Extract the (x, y) coordinate from the center of the cell holding the provided text.  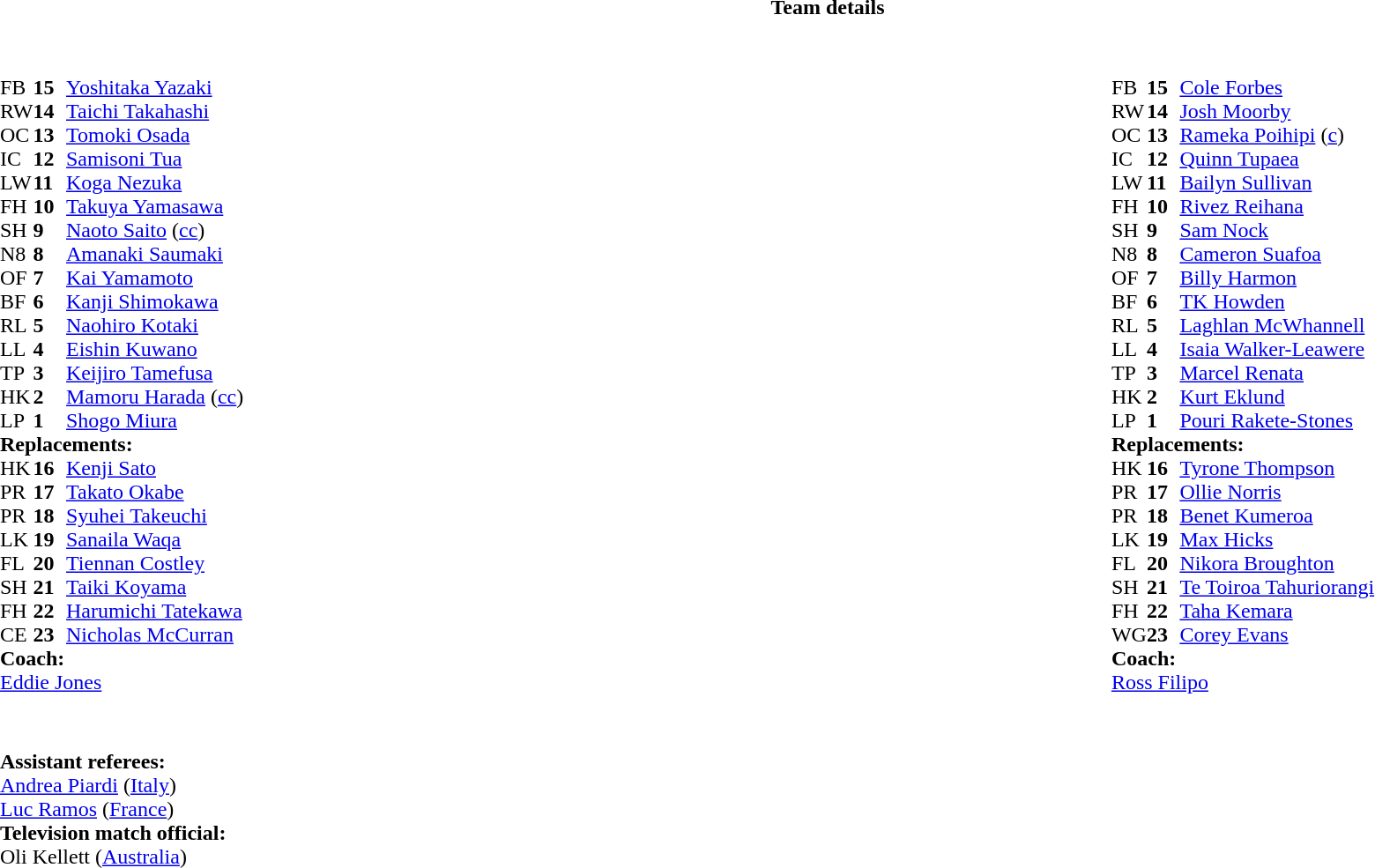
Rameka Poihipi (c) (1276, 136)
Kanji Shimokawa (155, 301)
Eishin Kuwano (155, 349)
Taichi Takahashi (155, 111)
Te Toiroa Tahuriorangi (1276, 587)
Takuya Yamasawa (155, 206)
Quinn Tupaea (1276, 159)
Yoshitaka Yazaki (155, 88)
Tyrone Thompson (1276, 469)
Mamoru Harada (cc) (155, 397)
Rivez Reihana (1276, 206)
Taiki Koyama (155, 587)
Ollie Norris (1276, 492)
Amanaki Saumaki (155, 254)
Nikora Broughton (1276, 564)
Syuhei Takeuchi (155, 516)
Max Hicks (1276, 539)
Pouri Rakete-Stones (1276, 421)
Naoto Saito (cc) (155, 231)
TK Howden (1276, 301)
Isaia Walker-Leawere (1276, 349)
Sam Nock (1276, 231)
Billy Harmon (1276, 278)
Tomoki Osada (155, 136)
Sanaila Waqa (155, 539)
Tiennan Costley (155, 564)
Keijiro Tamefusa (155, 374)
Kenji Sato (155, 469)
Koga Nezuka (155, 183)
Corey Evans (1276, 634)
Benet Kumeroa (1276, 516)
Josh Moorby (1276, 111)
Shogo Miura (155, 421)
Bailyn Sullivan (1276, 183)
Marcel Renata (1276, 374)
Nicholas McCurran (155, 634)
Samisoni Tua (155, 159)
Cole Forbes (1276, 88)
Laghlan McWhannell (1276, 326)
Eddie Jones (122, 682)
WG (1129, 634)
Naohiro Kotaki (155, 326)
CE (17, 634)
Takato Okabe (155, 492)
Cameron Suafoa (1276, 254)
Kai Yamamoto (155, 278)
Taha Kemara (1276, 612)
Kurt Eklund (1276, 397)
Harumichi Tatekawa (155, 612)
Ross Filipo (1243, 682)
